Return the (x, y) coordinate for the center point of the cell that contains the specified text.  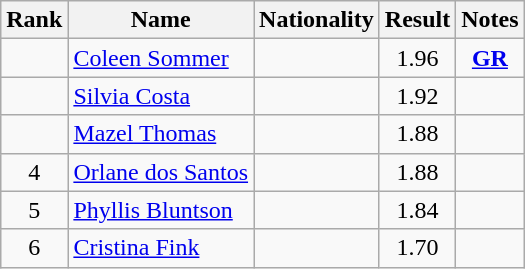
Orlane dos Santos (161, 172)
GR (490, 58)
Phyllis Bluntson (161, 210)
1.92 (417, 96)
Cristina Fink (161, 248)
5 (34, 210)
6 (34, 248)
Nationality (317, 20)
1.96 (417, 58)
Rank (34, 20)
4 (34, 172)
Name (161, 20)
1.70 (417, 248)
Coleen Sommer (161, 58)
Result (417, 20)
Mazel Thomas (161, 134)
Silvia Costa (161, 96)
1.84 (417, 210)
Notes (490, 20)
